Search for the cell housing the specified text and yield its (X, Y) center coordinate. 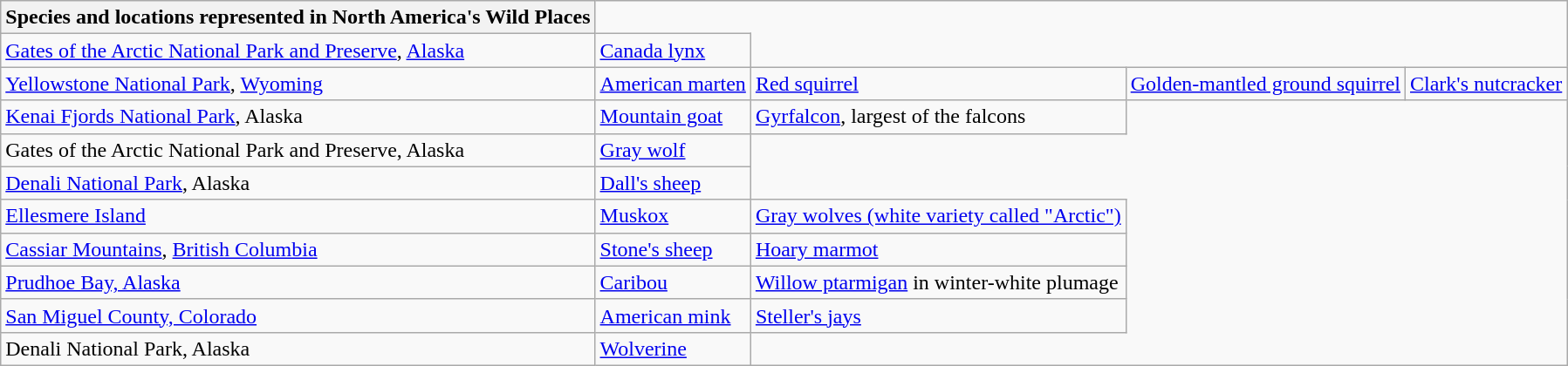
American mink (673, 315)
Species and locations represented in North America's Wild Places (298, 17)
Red squirrel (938, 84)
Gray wolves (white variety called "Arctic") (938, 216)
Yellowstone National Park, Wyoming (298, 84)
Golden-mantled ground squirrel (1265, 84)
Kenai Fjords National Park, Alaska (298, 117)
Cassiar Mountains, British Columbia (298, 249)
Clark's nutcracker (1485, 84)
Prudhoe Bay, Alaska (298, 282)
Gyrfalcon, largest of the falcons (938, 117)
Ellesmere Island (298, 216)
Canada lynx (673, 51)
Caribou (673, 282)
Stone's sheep (673, 249)
Hoary marmot (938, 249)
Mountain goat (673, 117)
Gray wolf (673, 150)
Steller's jays (938, 315)
American marten (673, 84)
Wolverine (673, 349)
Dall's sheep (673, 183)
Willow ptarmigan in winter-white plumage (938, 282)
Muskox (673, 216)
San Miguel County, Colorado (298, 315)
